Determine the [x, y] coordinate at the center of the cell enclosing the given text.  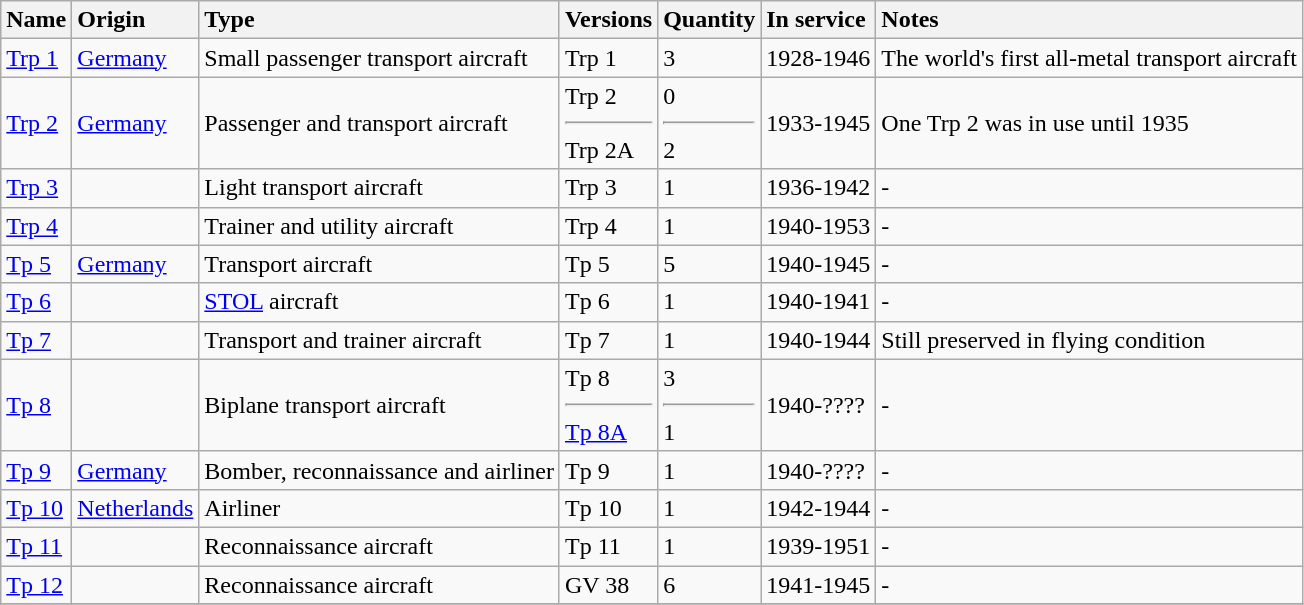
1942-1944 [818, 508]
02 [710, 123]
Bomber, reconnaissance and airliner [380, 470]
Still preserved in flying condition [1090, 340]
Small passenger transport aircraft [380, 58]
3 [710, 58]
1941-1945 [818, 585]
1928-1946 [818, 58]
Trainer and utility aircraft [380, 226]
Airliner [380, 508]
In service [818, 20]
Netherlands [136, 508]
31 [710, 405]
1940-1945 [818, 264]
1936-1942 [818, 188]
Transport aircraft [380, 264]
One Trp 2 was in use until 1935 [1090, 123]
Trp 2 [36, 123]
1933-1945 [818, 123]
Notes [1090, 20]
5 [710, 264]
STOL aircraft [380, 302]
Light transport aircraft [380, 188]
6 [710, 585]
1939-1951 [818, 546]
Tp 12 [36, 585]
1940-1953 [818, 226]
GV 38 [608, 585]
Trp 2Trp 2A [608, 123]
The world's first all-metal transport aircraft [1090, 58]
Versions [608, 20]
Passenger and transport aircraft [380, 123]
Biplane transport aircraft [380, 405]
Tp 8 [36, 405]
Name [36, 20]
Transport and trainer aircraft [380, 340]
1940-1941 [818, 302]
Type [380, 20]
1940-1944 [818, 340]
Origin [136, 20]
Quantity [710, 20]
Tp 8Tp 8A [608, 405]
